Scan for the cell matching the given text and deliver its (X, Y) coordinate at center. 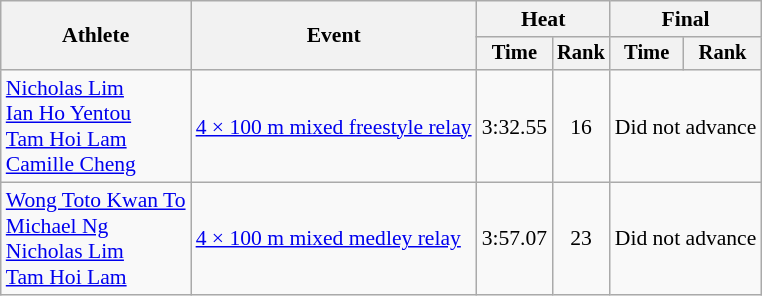
Heat (544, 19)
4 × 100 m mixed medley relay (334, 239)
Final (686, 19)
Event (334, 36)
23 (581, 239)
16 (581, 126)
Nicholas LimIan Ho YentouTam Hoi LamCamille Cheng (96, 126)
Wong Toto Kwan ToMichael NgNicholas LimTam Hoi Lam (96, 239)
3:32.55 (514, 126)
4 × 100 m mixed freestyle relay (334, 126)
3:57.07 (514, 239)
Athlete (96, 36)
